Return [x, y] of the center of cell containing provided text 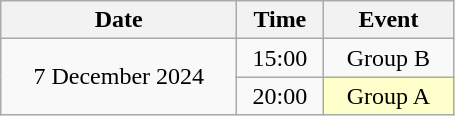
Group A [388, 96]
20:00 [280, 96]
Event [388, 20]
Group B [388, 58]
15:00 [280, 58]
Date [119, 20]
7 December 2024 [119, 77]
Time [280, 20]
